Search for the cell housing the specified text and yield its (x, y) center coordinate. 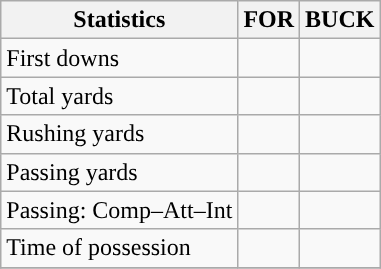
First downs (120, 58)
Passing yards (120, 172)
Statistics (120, 20)
BUCK (340, 20)
Total yards (120, 96)
Time of possession (120, 248)
Passing: Comp–Att–Int (120, 210)
Rushing yards (120, 134)
FOR (269, 20)
